Capture the cell that displays the provided text and extract its [X, Y] central coordinate. 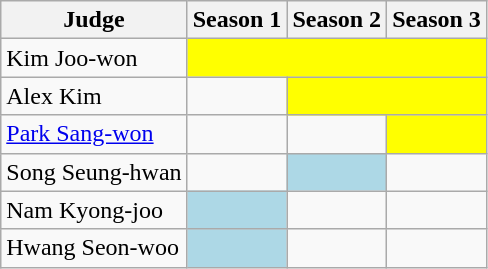
Nam Kyong-joo [94, 210]
Season 1 [237, 20]
Season 2 [337, 20]
Alex Kim [94, 96]
Park Sang-won [94, 134]
Judge [94, 20]
Song Seung-hwan [94, 172]
Season 3 [437, 20]
Kim Joo-won [94, 58]
Hwang Seon-woo [94, 248]
